Detect which cell encompasses the target text, then output its [X, Y] center coordinate. 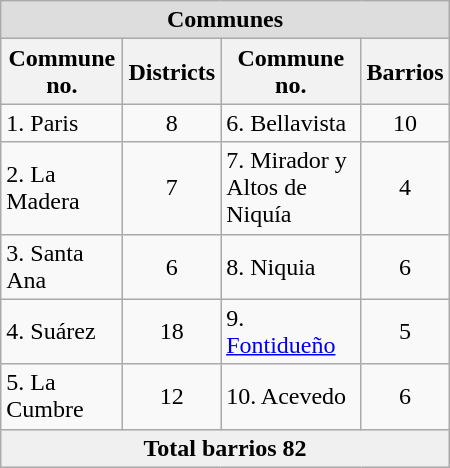
9. Fontidueño [291, 332]
3. Santa Ana [62, 266]
8 [172, 123]
2. La Madera [62, 188]
4 [405, 188]
5. La Cumbre [62, 396]
18 [172, 332]
1. Paris [62, 123]
12 [172, 396]
6. Bellavista [291, 123]
5 [405, 332]
Total barrios 82 [225, 448]
8. Niquia [291, 266]
10 [405, 123]
7. Mirador y Altos de Niquía [291, 188]
Barrios [405, 72]
10. Acevedo [291, 396]
7 [172, 188]
4. Suárez [62, 332]
Districts [172, 72]
Communes [225, 20]
